Return the (x, y) coordinate for the center point of the cell that contains the specified text.  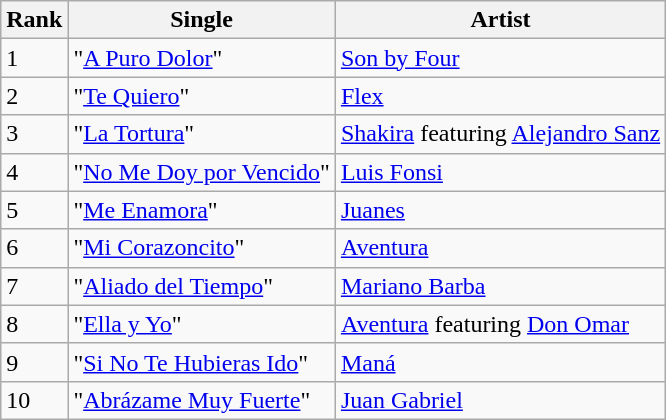
"Te Quiero" (202, 96)
Flex (500, 96)
"Abrázame Muy Fuerte" (202, 400)
Mariano Barba (500, 286)
4 (34, 172)
"Aliado del Tiempo" (202, 286)
Aventura featuring Don Omar (500, 324)
"Si No Te Hubieras Ido" (202, 362)
7 (34, 286)
9 (34, 362)
6 (34, 248)
2 (34, 96)
"Mi Corazoncito" (202, 248)
Artist (500, 20)
Son by Four (500, 58)
Aventura (500, 248)
"No Me Doy por Vencido" (202, 172)
"Ella y Yo" (202, 324)
10 (34, 400)
Juanes (500, 210)
Luis Fonsi (500, 172)
"La Tortura" (202, 134)
Juan Gabriel (500, 400)
Maná (500, 362)
8 (34, 324)
Single (202, 20)
3 (34, 134)
"Me Enamora" (202, 210)
Shakira featuring Alejandro Sanz (500, 134)
Rank (34, 20)
5 (34, 210)
"A Puro Dolor" (202, 58)
1 (34, 58)
